Pinpoint the cell where the given text exists, returning its (X, Y) midpoint coordinate. 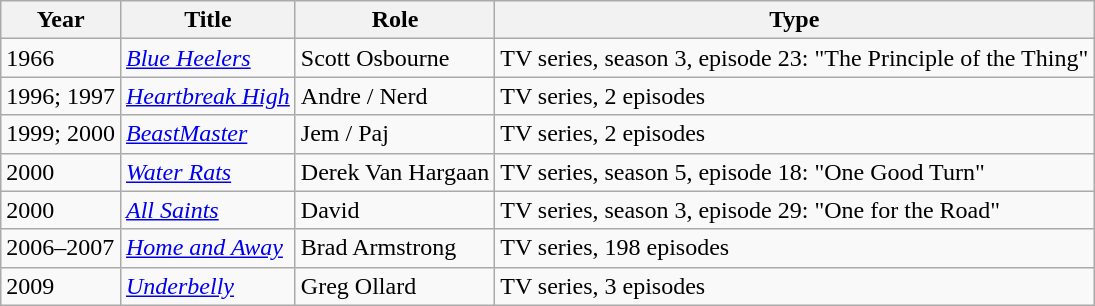
All Saints (208, 210)
TV series, 198 episodes (794, 248)
1966 (61, 58)
Role (394, 20)
TV series, 3 episodes (794, 286)
2006–2007 (61, 248)
Water Rats (208, 172)
Greg Ollard (394, 286)
Type (794, 20)
Derek Van Hargaan (394, 172)
TV series, season 5, episode 18: "One Good Turn" (794, 172)
Scott Osbourne (394, 58)
2009 (61, 286)
Year (61, 20)
Home and Away (208, 248)
BeastMaster (208, 134)
1999; 2000 (61, 134)
Underbelly (208, 286)
Heartbreak High (208, 96)
David (394, 210)
Jem / Paj (394, 134)
TV series, season 3, episode 23: "The Principle of the Thing" (794, 58)
Andre / Nerd (394, 96)
1996; 1997 (61, 96)
Blue Heelers (208, 58)
TV series, season 3, episode 29: "One for the Road" (794, 210)
Title (208, 20)
Brad Armstrong (394, 248)
